Output the (X, Y) coordinate of the center of the cell containing the given text.  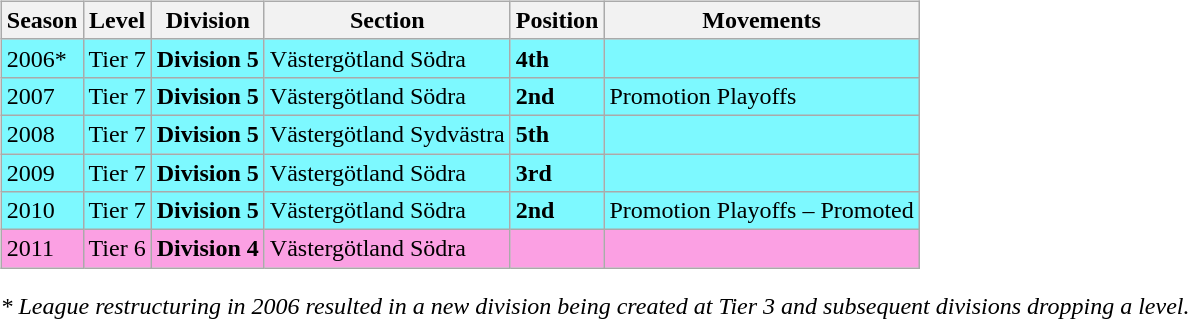
Position (557, 20)
2007 (42, 96)
Promotion Playoffs (762, 96)
3rd (557, 173)
2010 (42, 211)
Movements (762, 20)
Division (208, 20)
2011 (42, 249)
Section (387, 20)
5th (557, 134)
4th (557, 58)
2008 (42, 134)
Västergötland Sydvästra (387, 134)
2006* (42, 58)
Season (42, 20)
2009 (42, 173)
Level (117, 20)
Division 4 (208, 249)
Promotion Playoffs – Promoted (762, 211)
Tier 6 (117, 249)
